Detect which cell encompasses the target text, then output its [x, y] center coordinate. 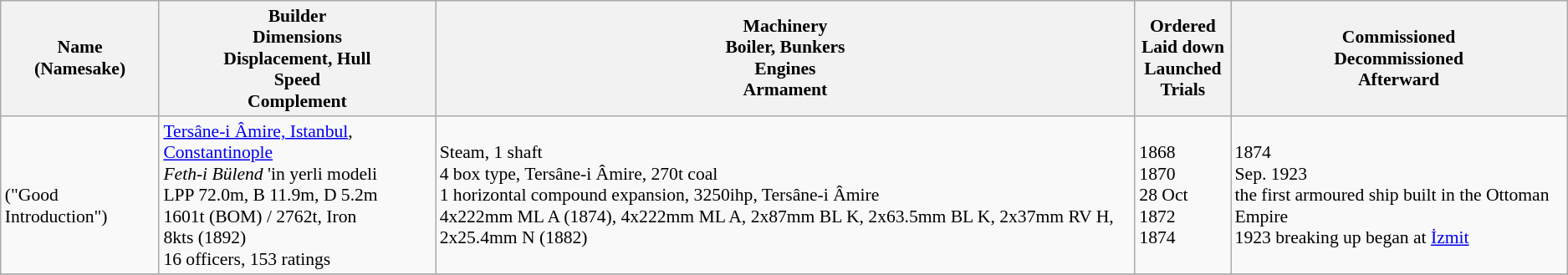
1874Sep. 1923the first armoured ship built in the Ottoman Empire1923 breaking up began at İzmit [1399, 196]
Name(Namesake) [80, 59]
OrderedLaid downLaunchedTrials [1182, 59]
CommissionedDecommissionedAfterward [1399, 59]
MachineryBoiler, BunkersEnginesArmament [786, 59]
("Good Introduction") [80, 196]
BuilderDimensionsDisplacement, HullSpeedComplement [297, 59]
1868187028 Oct 18721874 [1182, 196]
